Provide the [x, y] coordinate of the cell's center where the given text is located.  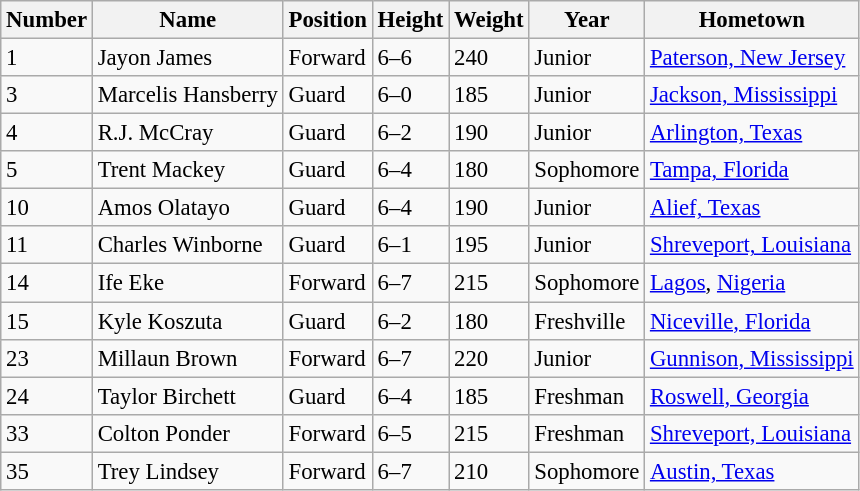
6–6 [410, 58]
Niceville, Florida [752, 321]
3 [47, 95]
Freshville [587, 321]
14 [47, 283]
195 [489, 245]
Ife Eke [188, 283]
6–5 [410, 433]
Hometown [752, 20]
Year [587, 20]
23 [47, 358]
Millaun Brown [188, 358]
33 [47, 433]
6–0 [410, 95]
240 [489, 58]
Number [47, 20]
24 [47, 396]
35 [47, 471]
220 [489, 358]
Paterson, New Jersey [752, 58]
Name [188, 20]
Marcelis Hansberry [188, 95]
Arlington, Texas [752, 133]
R.J. McCray [188, 133]
Alief, Texas [752, 208]
Position [328, 20]
5 [47, 170]
210 [489, 471]
1 [47, 58]
Height [410, 20]
Gunnison, Mississippi [752, 358]
Taylor Birchett [188, 396]
Trent Mackey [188, 170]
15 [47, 321]
Tampa, Florida [752, 170]
Jackson, Mississippi [752, 95]
4 [47, 133]
Austin, Texas [752, 471]
Roswell, Georgia [752, 396]
6–1 [410, 245]
Amos Olatayo [188, 208]
Kyle Koszuta [188, 321]
10 [47, 208]
11 [47, 245]
Weight [489, 20]
Trey Lindsey [188, 471]
Lagos, Nigeria [752, 283]
Colton Ponder [188, 433]
Jayon James [188, 58]
Charles Winborne [188, 245]
